Locate the cell with the specified text and output its (X, Y) center coordinate. 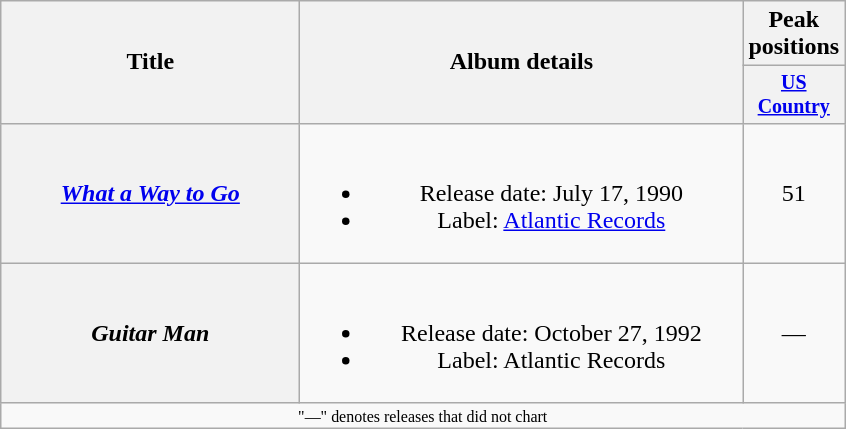
What a Way to Go (150, 193)
Peak positions (794, 34)
51 (794, 193)
— (794, 333)
Guitar Man (150, 333)
Title (150, 62)
Release date: July 17, 1990Label: Atlantic Records (522, 193)
"—" denotes releases that did not chart (423, 415)
Release date: October 27, 1992Label: Atlantic Records (522, 333)
Album details (522, 62)
US Country (794, 94)
